For the text-containing cell, return its midpoint in (x, y) coordinate format. 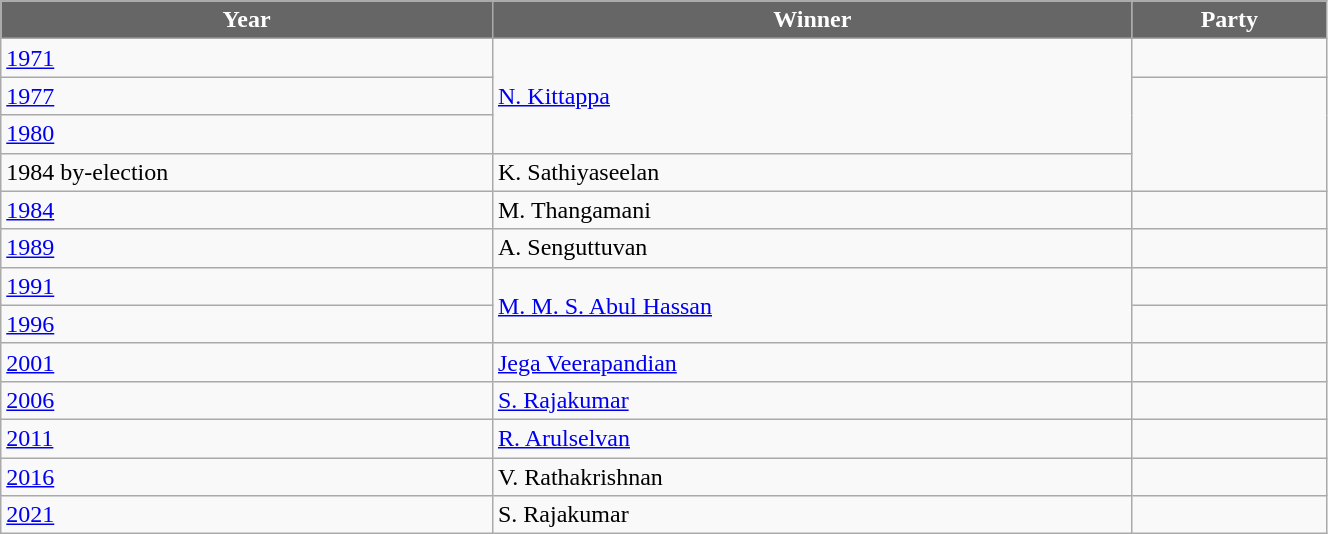
1984 (247, 210)
M. Thangamani (812, 210)
1991 (247, 286)
Party (1229, 20)
Jega Veerapandian (812, 362)
2016 (247, 477)
2001 (247, 362)
N. Kittappa (812, 96)
1971 (247, 58)
1984 by-election (247, 172)
V. Rathakrishnan (812, 477)
1980 (247, 134)
Winner (812, 20)
Year (247, 20)
K. Sathiyaseelan (812, 172)
M. M. S. Abul Hassan (812, 305)
R. Arulselvan (812, 438)
2011 (247, 438)
1977 (247, 96)
1996 (247, 324)
2006 (247, 400)
2021 (247, 515)
1989 (247, 248)
A. Senguttuvan (812, 248)
